For the text-containing cell, return its midpoint in [x, y] coordinate format. 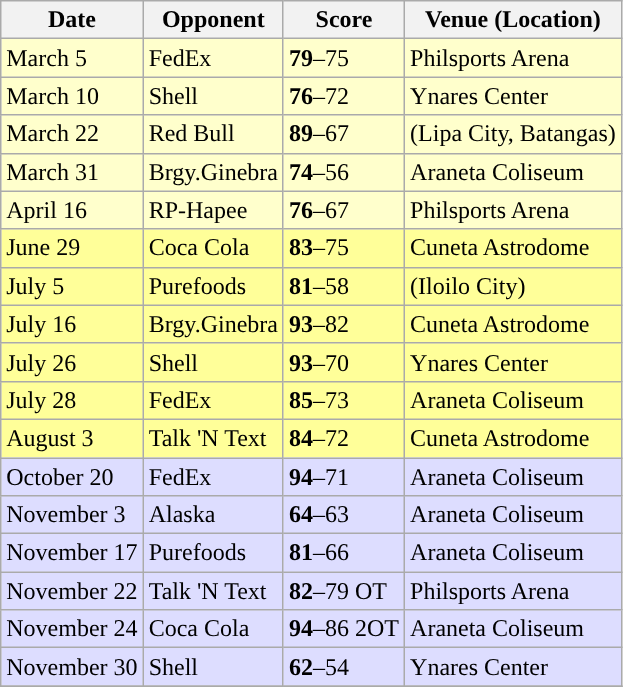
(Lipa City, Batangas) [514, 134]
76–67 [344, 210]
94–71 [344, 477]
85–73 [344, 400]
November 3 [72, 515]
RP-Hapee [213, 210]
April 16 [72, 210]
94–86 2OT [344, 629]
July 26 [72, 362]
82–79 OT [344, 591]
93–70 [344, 362]
July 16 [72, 324]
93–82 [344, 324]
July 5 [72, 286]
November 30 [72, 667]
81–66 [344, 553]
June 29 [72, 248]
(Iloilo City) [514, 286]
74–56 [344, 172]
July 28 [72, 400]
November 22 [72, 591]
November 17 [72, 553]
89–67 [344, 134]
March 10 [72, 96]
84–72 [344, 438]
November 24 [72, 629]
83–75 [344, 248]
64–63 [344, 515]
March 31 [72, 172]
Venue (Location) [514, 20]
62–54 [344, 667]
August 3 [72, 438]
Opponent [213, 20]
79–75 [344, 58]
March 22 [72, 134]
81–58 [344, 286]
Date [72, 20]
March 5 [72, 58]
76–72 [344, 96]
Alaska [213, 515]
October 20 [72, 477]
Score [344, 20]
Red Bull [213, 134]
